Identify which cell holds the provided text, then report its [x, y] central coordinate. 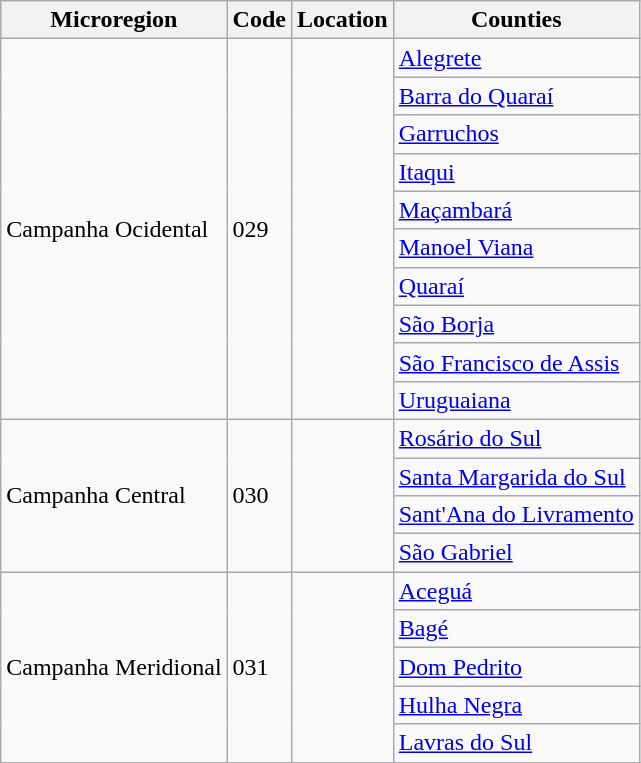
Code [259, 20]
São Borja [516, 324]
Campanha Meridional [114, 667]
Manoel Viana [516, 248]
Alegrete [516, 58]
Location [342, 20]
Maçambará [516, 210]
Itaqui [516, 172]
Quaraí [516, 286]
Microregion [114, 20]
Hulha Negra [516, 705]
Barra do Quaraí [516, 96]
Lavras do Sul [516, 743]
Bagé [516, 629]
029 [259, 230]
Campanha Central [114, 495]
Aceguá [516, 591]
Campanha Ocidental [114, 230]
Garruchos [516, 134]
São Francisco de Assis [516, 362]
Dom Pedrito [516, 667]
030 [259, 495]
Sant'Ana do Livramento [516, 515]
031 [259, 667]
Rosário do Sul [516, 438]
Counties [516, 20]
Santa Margarida do Sul [516, 477]
Uruguaiana [516, 400]
São Gabriel [516, 553]
